Find where the given text appears and provide that cell's center as (x, y) coordinate. 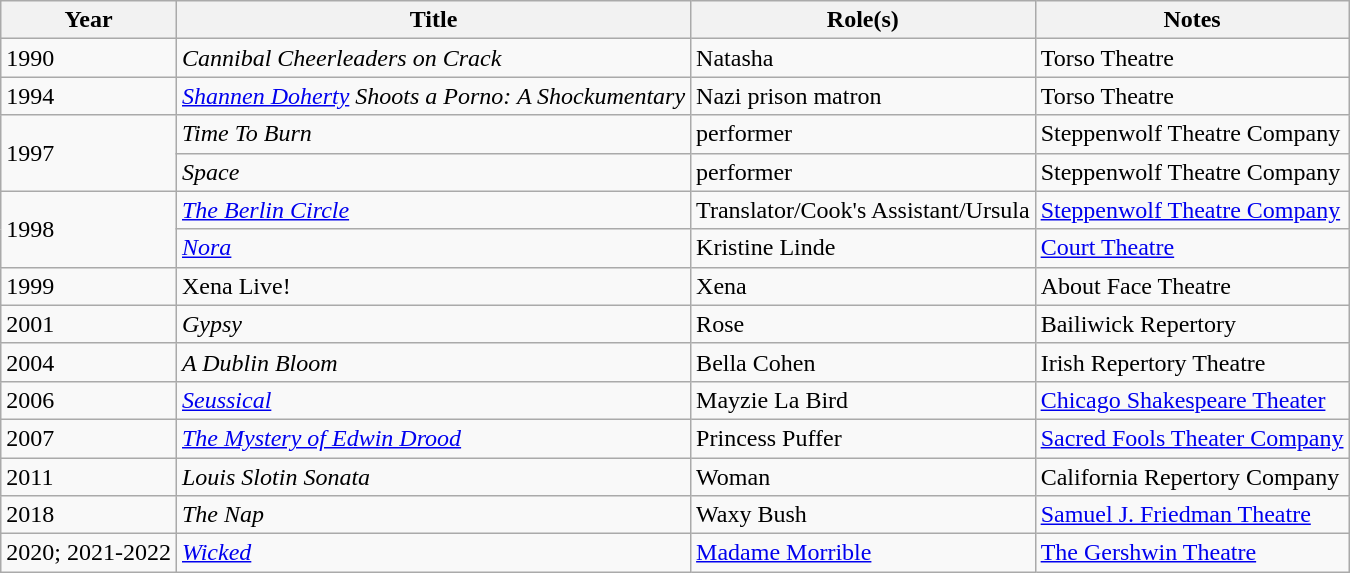
1990 (89, 58)
Natasha (864, 58)
1998 (89, 229)
Rose (864, 324)
Seussical (433, 400)
The Nap (433, 515)
California Repertory Company (1192, 477)
2006 (89, 400)
2001 (89, 324)
Xena (864, 286)
Chicago Shakespeare Theater (1192, 400)
Mayzie La Bird (864, 400)
Notes (1192, 20)
Shannen Doherty Shoots a Porno: A Shockumentary (433, 96)
2018 (89, 515)
Time To Burn (433, 134)
1997 (89, 153)
1994 (89, 96)
Sacred Fools Theater Company (1192, 438)
Louis Slotin Sonata (433, 477)
Gypsy (433, 324)
The Berlin Circle (433, 210)
2020; 2021-2022 (89, 553)
Bailiwick Repertory (1192, 324)
The Gershwin Theatre (1192, 553)
Cannibal Cheerleaders on Crack (433, 58)
Translator/Cook's Assistant/Ursula (864, 210)
Wicked (433, 553)
1999 (89, 286)
Xena Live! (433, 286)
Waxy Bush (864, 515)
About Face Theatre (1192, 286)
Year (89, 20)
Samuel J. Friedman Theatre (1192, 515)
Madame Morrible (864, 553)
Nora (433, 248)
Bella Cohen (864, 362)
Title (433, 20)
Space (433, 172)
Princess Puffer (864, 438)
Woman (864, 477)
2007 (89, 438)
Irish Repertory Theatre (1192, 362)
A Dublin Bloom (433, 362)
2011 (89, 477)
The Mystery of Edwin Drood (433, 438)
Nazi prison matron (864, 96)
Court Theatre (1192, 248)
Role(s) (864, 20)
Kristine Linde (864, 248)
2004 (89, 362)
